Output the (x, y) coordinate of the center of the cell containing the given text.  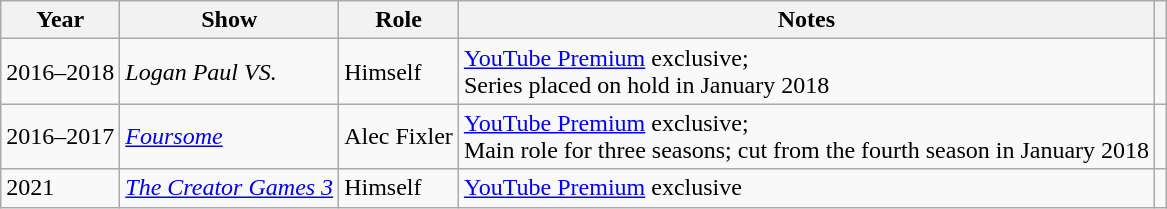
Year (60, 20)
Alec Fixler (399, 136)
2016–2018 (60, 72)
YouTube Premium exclusive (806, 188)
Foursome (230, 136)
2016–2017 (60, 136)
Logan Paul VS. (230, 72)
The Creator Games 3 (230, 188)
YouTube Premium exclusive;Main role for three seasons; cut from the fourth season in January 2018 (806, 136)
Show (230, 20)
YouTube Premium exclusive;Series placed on hold in January 2018 (806, 72)
Notes (806, 20)
Role (399, 20)
2021 (60, 188)
